Extract the [x, y] coordinate from the center of the cell holding the provided text.  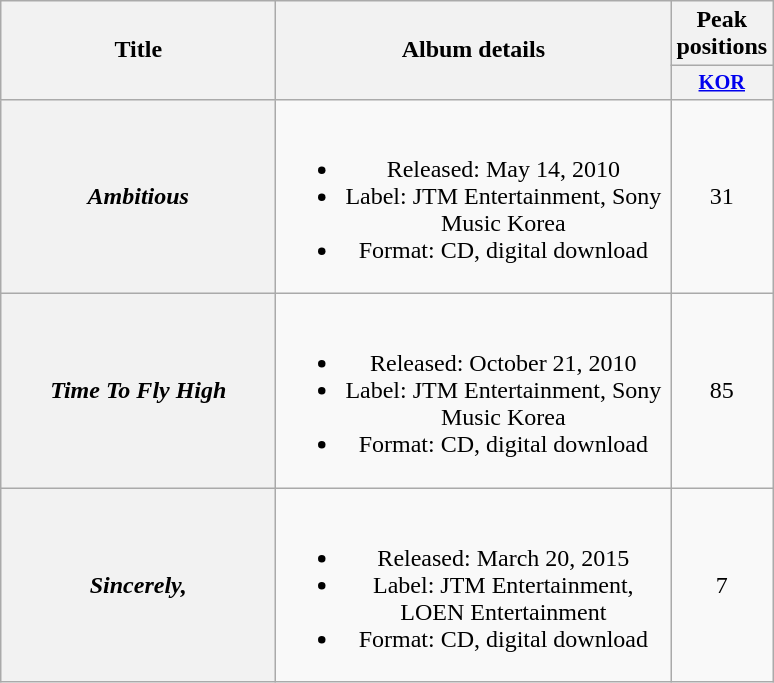
Ambitious [138, 196]
Album details [474, 50]
31 [722, 196]
Sincerely, [138, 585]
Time To Fly High [138, 391]
85 [722, 391]
Released: May 14, 2010Label: JTM Entertainment, Sony Music KoreaFormat: CD, digital download [474, 196]
KOR [722, 83]
7 [722, 585]
Title [138, 50]
Peak positions [722, 34]
Released: March 20, 2015Label: JTM Entertainment, LOEN EntertainmentFormat: CD, digital download [474, 585]
Released: October 21, 2010Label: JTM Entertainment, Sony Music KoreaFormat: CD, digital download [474, 391]
